Provide the [x, y] coordinate of the cell's center where the given text is located.  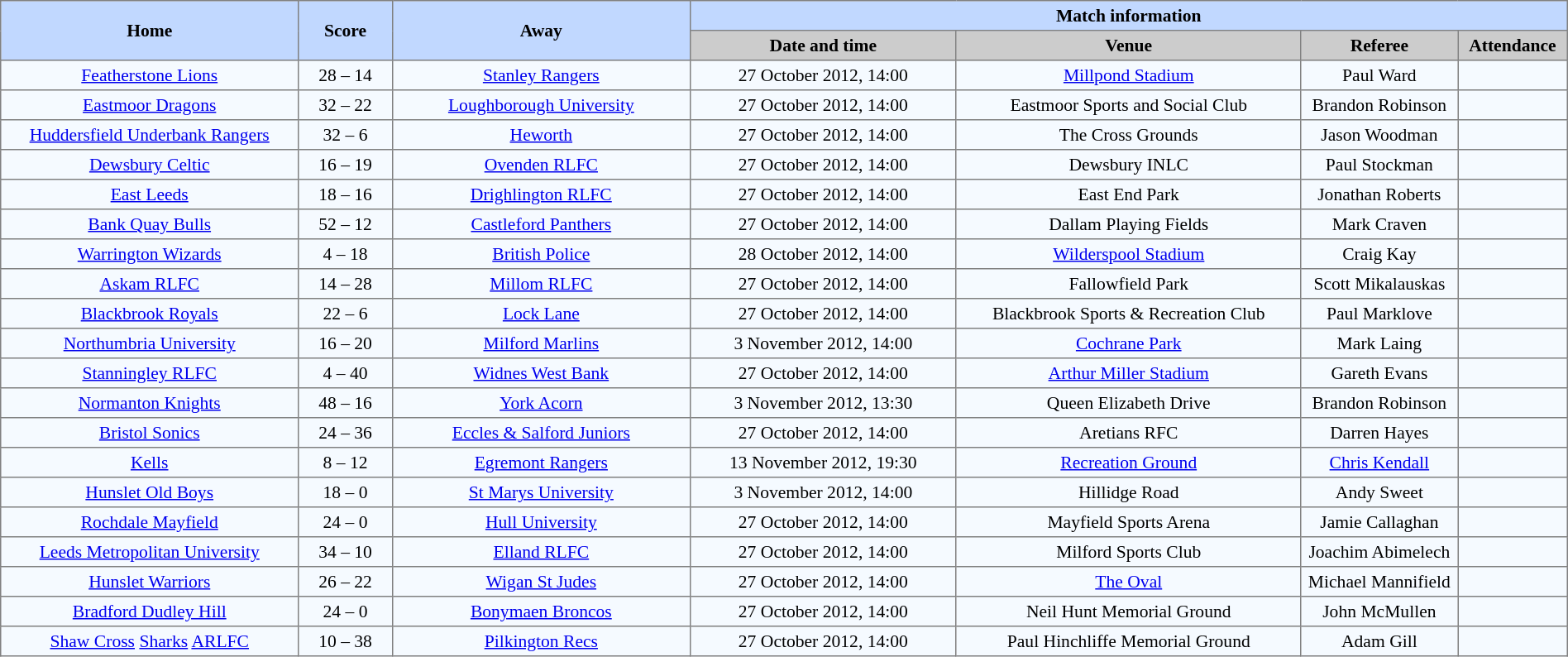
32 – 6 [346, 135]
Gareth Evans [1379, 373]
St Marys University [541, 492]
Eccles & Salford Juniors [541, 433]
Wilderspool Stadium [1128, 254]
Normanton Knights [150, 403]
Askam RLFC [150, 284]
Featherstone Lions [150, 75]
East Leeds [150, 194]
Away [541, 31]
Cochrane Park [1128, 343]
3 November 2012, 13:30 [823, 403]
Blackbrook Royals [150, 314]
Kells [150, 463]
Eastmoor Sports and Social Club [1128, 105]
Huddersfield Underbank Rangers [150, 135]
Recreation Ground [1128, 463]
Fallowfield Park [1128, 284]
Bonymaen Broncos [541, 611]
Blackbrook Sports & Recreation Club [1128, 314]
Match information [1128, 16]
Heworth [541, 135]
Jason Woodman [1379, 135]
4 – 18 [346, 254]
Neil Hunt Memorial Ground [1128, 611]
13 November 2012, 19:30 [823, 463]
Egremont Rangers [541, 463]
Northumbria University [150, 343]
Jonathan Roberts [1379, 194]
Bradford Dudley Hill [150, 611]
Paul Ward [1379, 75]
Stanley Rangers [541, 75]
Paul Stockman [1379, 165]
28 October 2012, 14:00 [823, 254]
Milford Marlins [541, 343]
Mark Laing [1379, 343]
Michael Mannifield [1379, 582]
Referee [1379, 46]
24 – 36 [346, 433]
Shaw Cross Sharks ARLFC [150, 641]
Castleford Panthers [541, 224]
Hillidge Road [1128, 492]
The Cross Grounds [1128, 135]
Hull University [541, 522]
Drighlington RLFC [541, 194]
John McMullen [1379, 611]
Adam Gill [1379, 641]
Bristol Sonics [150, 433]
16 – 19 [346, 165]
British Police [541, 254]
Loughborough University [541, 105]
10 – 38 [346, 641]
Hunslet Old Boys [150, 492]
16 – 20 [346, 343]
Elland RLFC [541, 552]
Pilkington Recs [541, 641]
Mark Craven [1379, 224]
Scott Mikalauskas [1379, 284]
26 – 22 [346, 582]
Ovenden RLFC [541, 165]
18 – 16 [346, 194]
Paul Marklove [1379, 314]
Eastmoor Dragons [150, 105]
Arthur Miller Stadium [1128, 373]
4 – 40 [346, 373]
52 – 12 [346, 224]
Jamie Callaghan [1379, 522]
22 – 6 [346, 314]
28 – 14 [346, 75]
Dewsbury INLC [1128, 165]
Paul Hinchliffe Memorial Ground [1128, 641]
Warrington Wizards [150, 254]
Home [150, 31]
Aretians RFC [1128, 433]
Score [346, 31]
Milford Sports Club [1128, 552]
Darren Hayes [1379, 433]
Dewsbury Celtic [150, 165]
Stanningley RLFC [150, 373]
Hunslet Warriors [150, 582]
East End Park [1128, 194]
Widnes West Bank [541, 373]
48 – 16 [346, 403]
32 – 22 [346, 105]
Queen Elizabeth Drive [1128, 403]
14 – 28 [346, 284]
Andy Sweet [1379, 492]
18 – 0 [346, 492]
34 – 10 [346, 552]
The Oval [1128, 582]
Wigan St Judes [541, 582]
Chris Kendall [1379, 463]
Joachim Abimelech [1379, 552]
Mayfield Sports Arena [1128, 522]
Date and time [823, 46]
Millom RLFC [541, 284]
Lock Lane [541, 314]
Venue [1128, 46]
Leeds Metropolitan University [150, 552]
Dallam Playing Fields [1128, 224]
8 – 12 [346, 463]
Rochdale Mayfield [150, 522]
Craig Kay [1379, 254]
Bank Quay Bulls [150, 224]
Attendance [1513, 46]
Millpond Stadium [1128, 75]
York Acorn [541, 403]
